Return [x, y] of the center of cell containing provided text 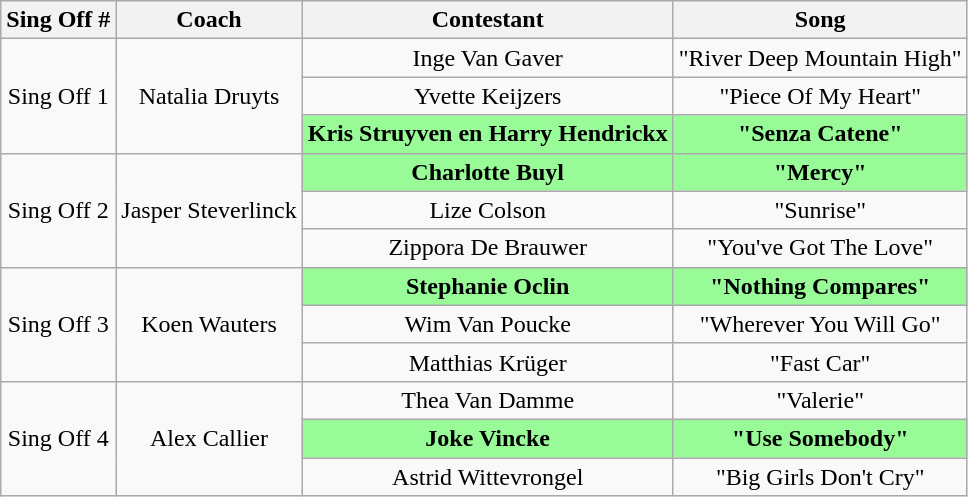
Sing Off 3 [58, 324]
Lize Colson [488, 210]
"You've Got The Love" [820, 248]
Alex Callier [209, 438]
"Wherever You Will Go" [820, 324]
Wim Van Poucke [488, 324]
Song [820, 20]
Natalia Druyts [209, 96]
"Sunrise" [820, 210]
Contestant [488, 20]
Matthias Krüger [488, 362]
"Valerie" [820, 400]
"Big Girls Don't Cry" [820, 477]
Joke Vincke [488, 438]
"River Deep Mountain High" [820, 58]
Zippora De Brauwer [488, 248]
Inge Van Gaver [488, 58]
"Fast Car" [820, 362]
"Nothing Compares" [820, 286]
Thea Van Damme [488, 400]
"Use Somebody" [820, 438]
Astrid Wittevrongel [488, 477]
Jasper Steverlinck [209, 210]
Sing Off 4 [58, 438]
Kris Struyven en Harry Hendrickx [488, 134]
"Piece Of My Heart" [820, 96]
Sing Off # [58, 20]
"Mercy" [820, 172]
Charlotte Buyl [488, 172]
Coach [209, 20]
"Senza Catene" [820, 134]
Sing Off 2 [58, 210]
Yvette Keijzers [488, 96]
Sing Off 1 [58, 96]
Koen Wauters [209, 324]
Stephanie Oclin [488, 286]
